Search for the cell housing the specified text and yield its (x, y) center coordinate. 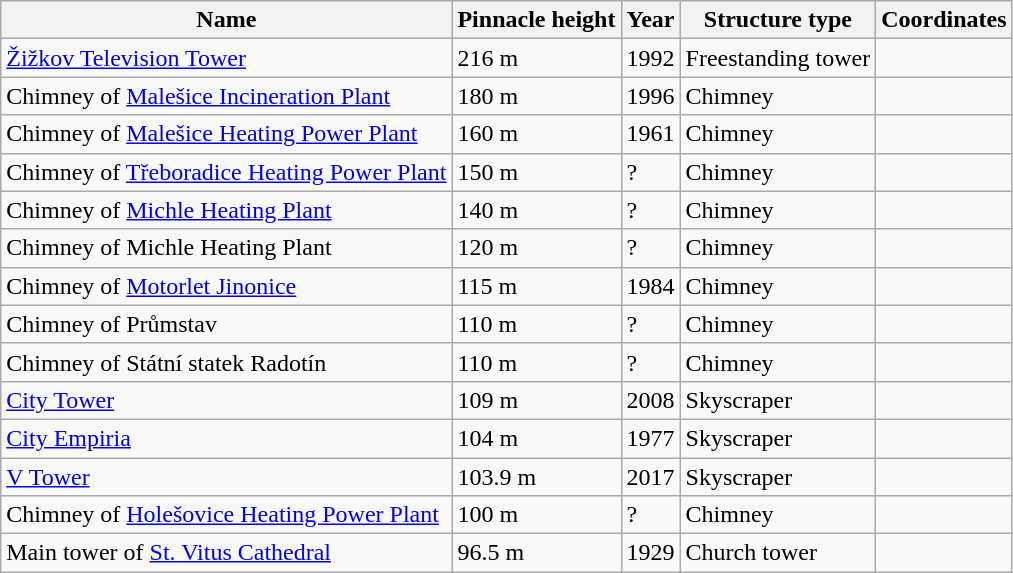
Pinnacle height (536, 20)
1984 (650, 286)
120 m (536, 248)
2017 (650, 477)
Chimney of Holešovice Heating Power Plant (226, 515)
216 m (536, 58)
Structure type (778, 20)
Freestanding tower (778, 58)
Chimney of Malešice Incineration Plant (226, 96)
Žižkov Television Tower (226, 58)
Chimney of Motorlet Jinonice (226, 286)
Name (226, 20)
Chimney of Průmstav (226, 324)
109 m (536, 400)
115 m (536, 286)
104 m (536, 438)
V Tower (226, 477)
1929 (650, 553)
Year (650, 20)
1992 (650, 58)
2008 (650, 400)
Chimney of Malešice Heating Power Plant (226, 134)
Chimney of Třeboradice Heating Power Plant (226, 172)
1977 (650, 438)
Main tower of St. Vitus Cathedral (226, 553)
1961 (650, 134)
180 m (536, 96)
100 m (536, 515)
140 m (536, 210)
City Tower (226, 400)
Coordinates (944, 20)
Chimney of Státní statek Radotín (226, 362)
City Empiria (226, 438)
Church tower (778, 553)
103.9 m (536, 477)
150 m (536, 172)
160 m (536, 134)
1996 (650, 96)
96.5 m (536, 553)
